For the text-containing cell, return its midpoint in (x, y) coordinate format. 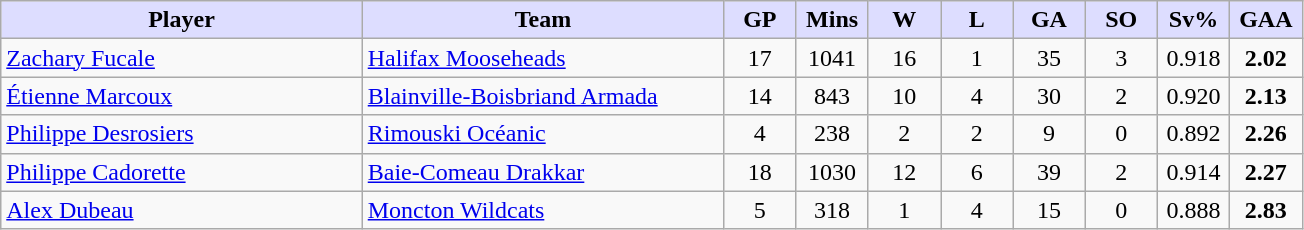
30 (1049, 96)
35 (1049, 58)
18 (760, 172)
Alex Dubeau (182, 210)
L (976, 20)
Mins (832, 20)
39 (1049, 172)
14 (760, 96)
Zachary Fucale (182, 58)
0.892 (1193, 134)
1030 (832, 172)
16 (904, 58)
Sv% (1193, 20)
0.914 (1193, 172)
Team (542, 20)
GAA (1266, 20)
318 (832, 210)
Halifax Mooseheads (542, 58)
2.83 (1266, 210)
Moncton Wildcats (542, 210)
Philippe Cadorette (182, 172)
3 (1121, 58)
0.918 (1193, 58)
238 (832, 134)
2.26 (1266, 134)
2.02 (1266, 58)
5 (760, 210)
2.13 (1266, 96)
Philippe Desrosiers (182, 134)
0.888 (1193, 210)
6 (976, 172)
Rimouski Océanic (542, 134)
Player (182, 20)
10 (904, 96)
2.27 (1266, 172)
SO (1121, 20)
Baie-Comeau Drakkar (542, 172)
0.920 (1193, 96)
12 (904, 172)
15 (1049, 210)
843 (832, 96)
W (904, 20)
1041 (832, 58)
17 (760, 58)
Blainville-Boisbriand Armada (542, 96)
Étienne Marcoux (182, 96)
GA (1049, 20)
GP (760, 20)
9 (1049, 134)
